Output the [X, Y] coordinate of the center of the cell containing the given text.  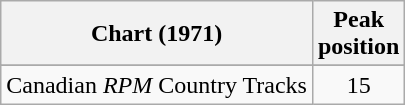
Canadian RPM Country Tracks [157, 85]
15 [358, 85]
Chart (1971) [157, 34]
Peak position [358, 34]
